Locate the cell with the specified text and output its [x, y] center coordinate. 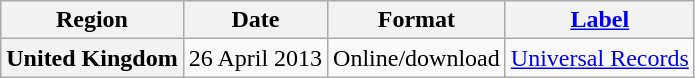
Region [92, 20]
Format [417, 20]
Label [600, 20]
United Kingdom [92, 58]
26 April 2013 [255, 58]
Date [255, 20]
Online/download [417, 58]
Universal Records [600, 58]
